Pinpoint the cell where the given text exists, returning its (X, Y) midpoint coordinate. 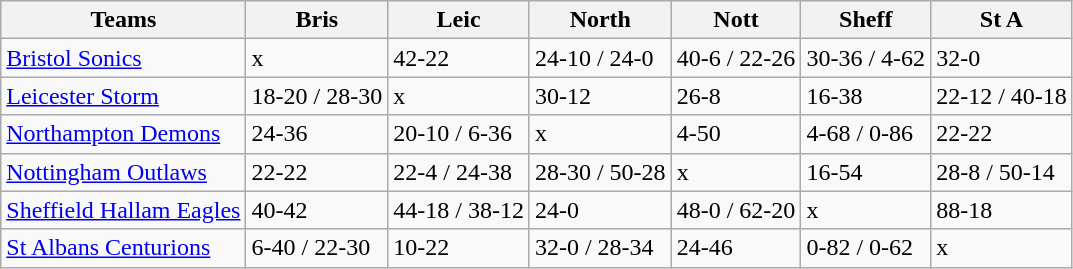
10-22 (459, 248)
40-42 (317, 210)
Nottingham Outlaws (124, 172)
32-0 / 28-34 (600, 248)
44-18 / 38-12 (459, 210)
St A (1002, 20)
18-20 / 28-30 (317, 96)
22-4 / 24-38 (459, 172)
St Albans Centurions (124, 248)
24-0 (600, 210)
40-6 / 22-26 (736, 58)
4-50 (736, 134)
Sheffield Hallam Eagles (124, 210)
32-0 (1002, 58)
Bris (317, 20)
Sheff (866, 20)
28-30 / 50-28 (600, 172)
Northampton Demons (124, 134)
16-54 (866, 172)
48-0 / 62-20 (736, 210)
24-36 (317, 134)
28-8 / 50-14 (1002, 172)
Nott (736, 20)
30-36 / 4-62 (866, 58)
6-40 / 22-30 (317, 248)
Leicester Storm (124, 96)
Leic (459, 20)
26-8 (736, 96)
20-10 / 6-36 (459, 134)
North (600, 20)
24-46 (736, 248)
30-12 (600, 96)
4-68 / 0-86 (866, 134)
0-82 / 0-62 (866, 248)
88-18 (1002, 210)
16-38 (866, 96)
42-22 (459, 58)
24-10 / 24-0 (600, 58)
Bristol Sonics (124, 58)
22-12 / 40-18 (1002, 96)
Teams (124, 20)
